Scan for the cell matching the given text and deliver its [X, Y] coordinate at center. 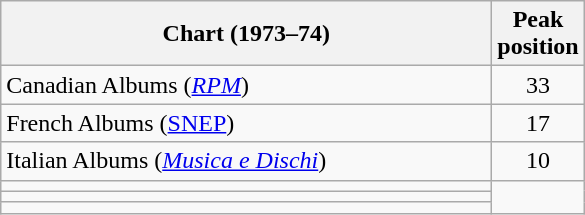
Italian Albums (Musica e Dischi) [246, 161]
Canadian Albums (RPM) [246, 85]
33 [538, 85]
French Albums (SNEP) [246, 123]
10 [538, 161]
17 [538, 123]
Chart (1973–74) [246, 34]
Peakposition [538, 34]
